Pinpoint the cell where the given text exists, returning its [X, Y] midpoint coordinate. 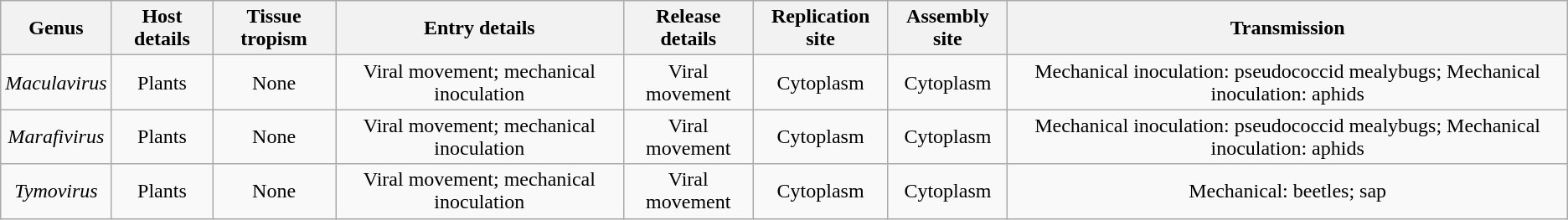
Maculavirus [56, 82]
Mechanical: beetles; sap [1287, 191]
Host details [162, 28]
Genus [56, 28]
Tymovirus [56, 191]
Transmission [1287, 28]
Replication site [821, 28]
Assembly site [948, 28]
Marafivirus [56, 137]
Tissue tropism [275, 28]
Release details [689, 28]
Entry details [479, 28]
